Search for the cell housing the specified text and yield its (X, Y) center coordinate. 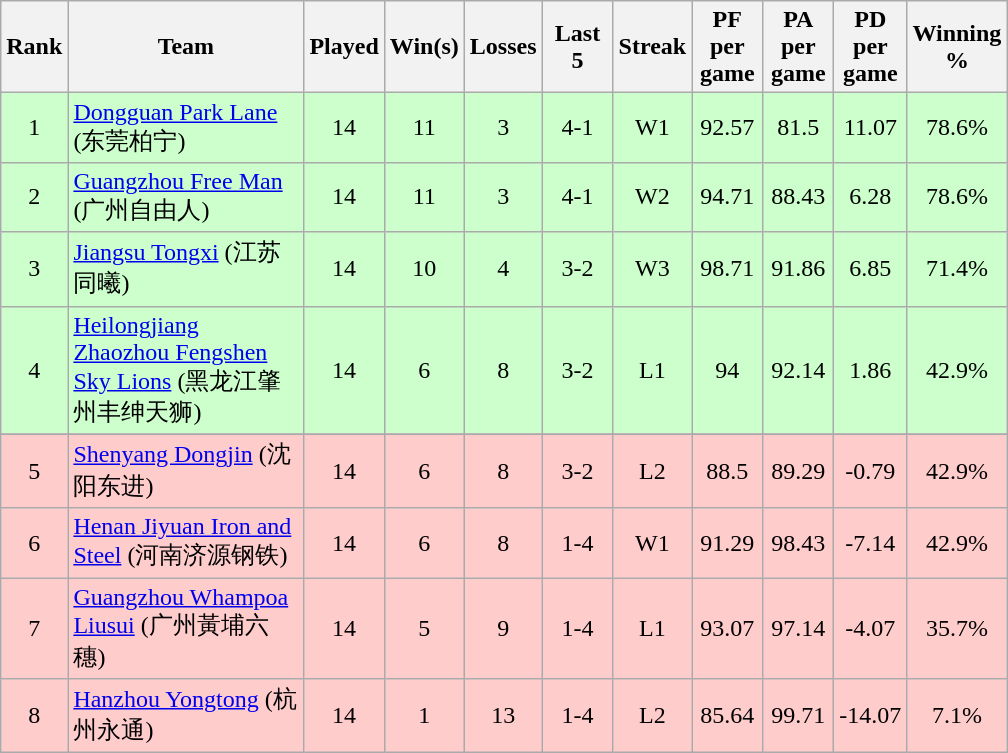
94 (728, 370)
99.71 (798, 716)
92.14 (798, 370)
Guangzhou Free Man (广州自由人) (186, 197)
Hanzhou Yongtong (杭州永通) (186, 716)
W2 (652, 197)
Heilongjiang Zhaozhou Fengshen Sky Lions (黑龙江肇州丰绅天狮) (186, 370)
88.5 (728, 471)
85.64 (728, 716)
7.1% (957, 716)
93.07 (728, 628)
Henan Jiyuan Iron and Steel (河南济源钢铁) (186, 543)
Team (186, 47)
Dongguan Park Lane (东莞柏宁) (186, 128)
92.57 (728, 128)
Streak (652, 47)
-0.79 (870, 471)
13 (503, 716)
W3 (652, 269)
Jiangsu Tongxi (江苏同曦) (186, 269)
Win(s) (424, 47)
PF per game (728, 47)
10 (424, 269)
Losses (503, 47)
PA per game (798, 47)
2 (34, 197)
11.07 (870, 128)
71.4% (957, 269)
81.5 (798, 128)
PD per game (870, 47)
98.43 (798, 543)
6.85 (870, 269)
6.28 (870, 197)
7 (34, 628)
-7.14 (870, 543)
-14.07 (870, 716)
94.71 (728, 197)
Rank (34, 47)
88.43 (798, 197)
Last 5 (578, 47)
98.71 (728, 269)
Played (344, 47)
9 (503, 628)
Shenyang Dongjin (沈阳东进) (186, 471)
Guangzhou Whampoa Liusui (广州黃埔六穗) (186, 628)
91.86 (798, 269)
91.29 (728, 543)
35.7% (957, 628)
1.86 (870, 370)
97.14 (798, 628)
89.29 (798, 471)
-4.07 (870, 628)
Winning % (957, 47)
